Return the (x, y) coordinate for the center point of the cell that contains the specified text.  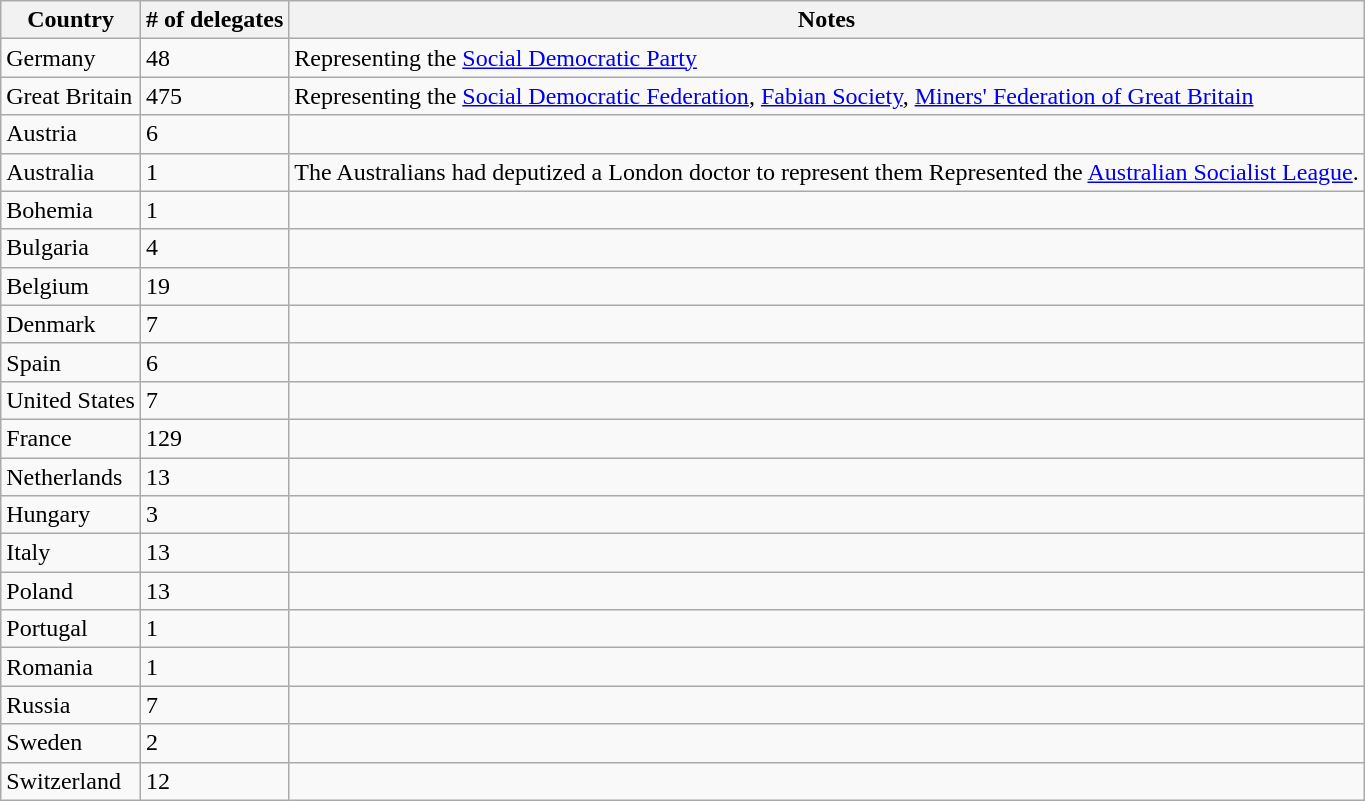
Belgium (71, 286)
Country (71, 20)
France (71, 438)
3 (214, 515)
Denmark (71, 324)
Australia (71, 172)
Austria (71, 134)
Portugal (71, 629)
Italy (71, 553)
Bohemia (71, 210)
The Australians had deputized a London doctor to represent them Represented the Australian Socialist League. (826, 172)
Romania (71, 667)
Bulgaria (71, 248)
Poland (71, 591)
Germany (71, 58)
Great Britain (71, 96)
Russia (71, 705)
2 (214, 743)
Notes (826, 20)
Switzerland (71, 781)
United States (71, 400)
# of delegates (214, 20)
Representing the Social Democratic Federation, Fabian Society, Miners' Federation of Great Britain (826, 96)
Sweden (71, 743)
Hungary (71, 515)
Spain (71, 362)
129 (214, 438)
48 (214, 58)
19 (214, 286)
475 (214, 96)
4 (214, 248)
12 (214, 781)
Netherlands (71, 477)
Representing the Social Democratic Party (826, 58)
